Locate the cell with the specified text and output its [x, y] center coordinate. 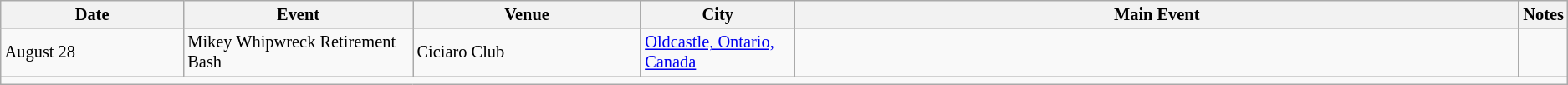
Main Event [1157, 14]
Date [92, 14]
Event [298, 14]
Ciciaro Club [527, 52]
August 28 [92, 52]
Notes [1543, 14]
Oldcastle, Ontario, Canada [718, 52]
Mikey Whipwreck Retirement Bash [298, 52]
City [718, 14]
Venue [527, 14]
